Output the [x, y] coordinate of the center of the cell containing the given text.  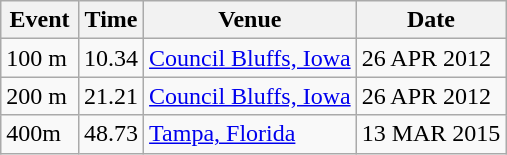
21.21 [110, 96]
Venue [250, 20]
Tampa, Florida [250, 134]
13 MAR 2015 [431, 134]
Time [110, 20]
200 m [40, 96]
10.34 [110, 58]
48.73 [110, 134]
100 m [40, 58]
400m [40, 134]
Date [431, 20]
Event [40, 20]
